Pinpoint the cell where the given text exists, returning its (x, y) midpoint coordinate. 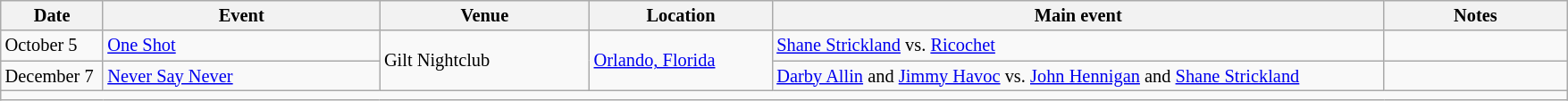
Notes (1476, 15)
One Shot (241, 46)
Location (681, 15)
Never Say Never (241, 76)
Event (241, 15)
Venue (484, 15)
Orlando, Florida (681, 61)
Shane Strickland vs. Ricochet (1077, 46)
Darby Allin and Jimmy Havoc vs. John Hennigan and Shane Strickland (1077, 76)
October 5 (52, 46)
Gilt Nightclub (484, 61)
Main event (1077, 15)
Date (52, 15)
December 7 (52, 76)
